Output the [x, y] coordinate of the center of the cell containing the given text.  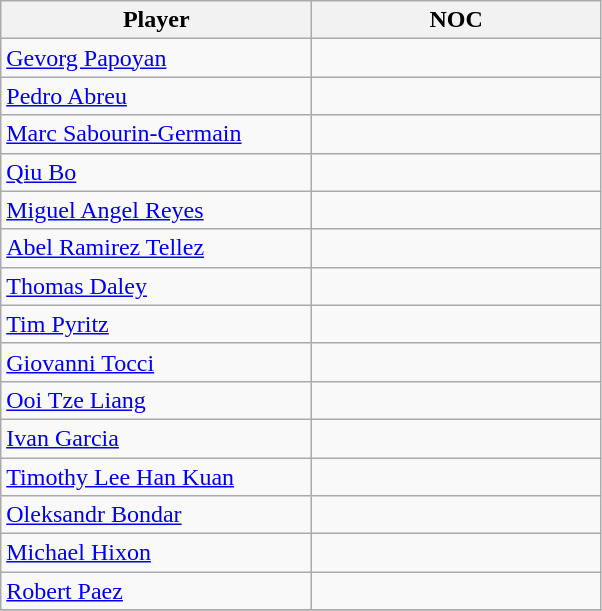
Marc Sabourin-Germain [156, 134]
Oleksandr Bondar [156, 515]
Robert Paez [156, 591]
Gevorg Papoyan [156, 58]
NOC [456, 20]
Ooi Tze Liang [156, 400]
Ivan Garcia [156, 438]
Qiu Bo [156, 172]
Michael Hixon [156, 553]
Giovanni Tocci [156, 362]
Pedro Abreu [156, 96]
Tim Pyritz [156, 324]
Abel Ramirez Tellez [156, 248]
Thomas Daley [156, 286]
Miguel Angel Reyes [156, 210]
Timothy Lee Han Kuan [156, 477]
Player [156, 20]
